Search for the cell housing the specified text and yield its (x, y) center coordinate. 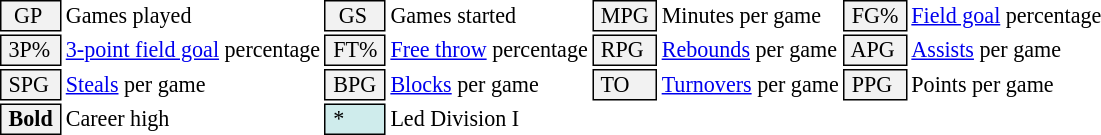
3P% (30, 50)
Turnovers per game (750, 85)
FG% (875, 16)
SPG (30, 85)
RPG (624, 50)
BPG (356, 85)
TO (624, 85)
Steals per game (192, 85)
Games played (192, 16)
GP (30, 16)
Blocks per game (489, 85)
Rebounds per game (750, 50)
Games started (489, 16)
Free throw percentage (489, 50)
GS (356, 16)
3-point field goal percentage (192, 50)
FT% (356, 50)
PPG (875, 85)
APG (875, 50)
Minutes per game (750, 16)
MPG (624, 16)
